Output the (x, y) coordinate of the center of the cell containing the given text.  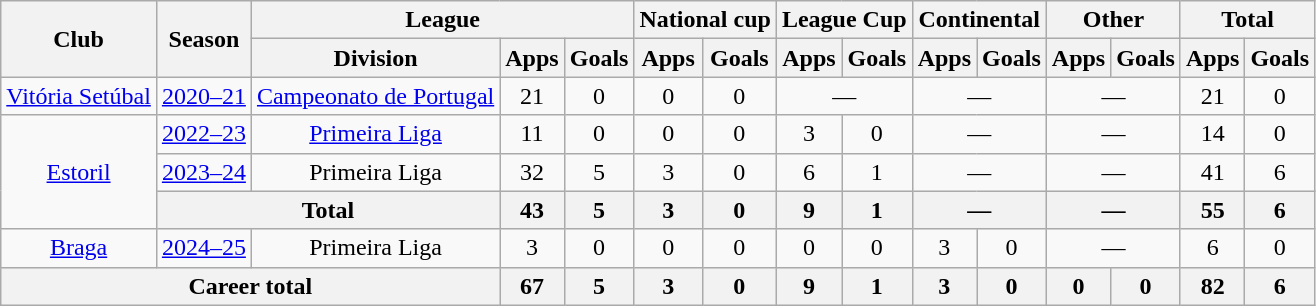
2022–23 (204, 134)
Campeonato de Portugal (375, 96)
67 (532, 286)
2020–21 (204, 96)
11 (532, 134)
Other (1113, 20)
82 (1212, 286)
2023–24 (204, 172)
Continental (979, 20)
14 (1212, 134)
National cup (705, 20)
League (442, 20)
41 (1212, 172)
43 (532, 210)
32 (532, 172)
Division (375, 58)
2024–25 (204, 248)
Season (204, 39)
55 (1212, 210)
Braga (79, 248)
Career total (250, 286)
Club (79, 39)
Estoril (79, 172)
Vitória Setúbal (79, 96)
League Cup (844, 20)
